Search for the cell housing the specified text and yield its [X, Y] center coordinate. 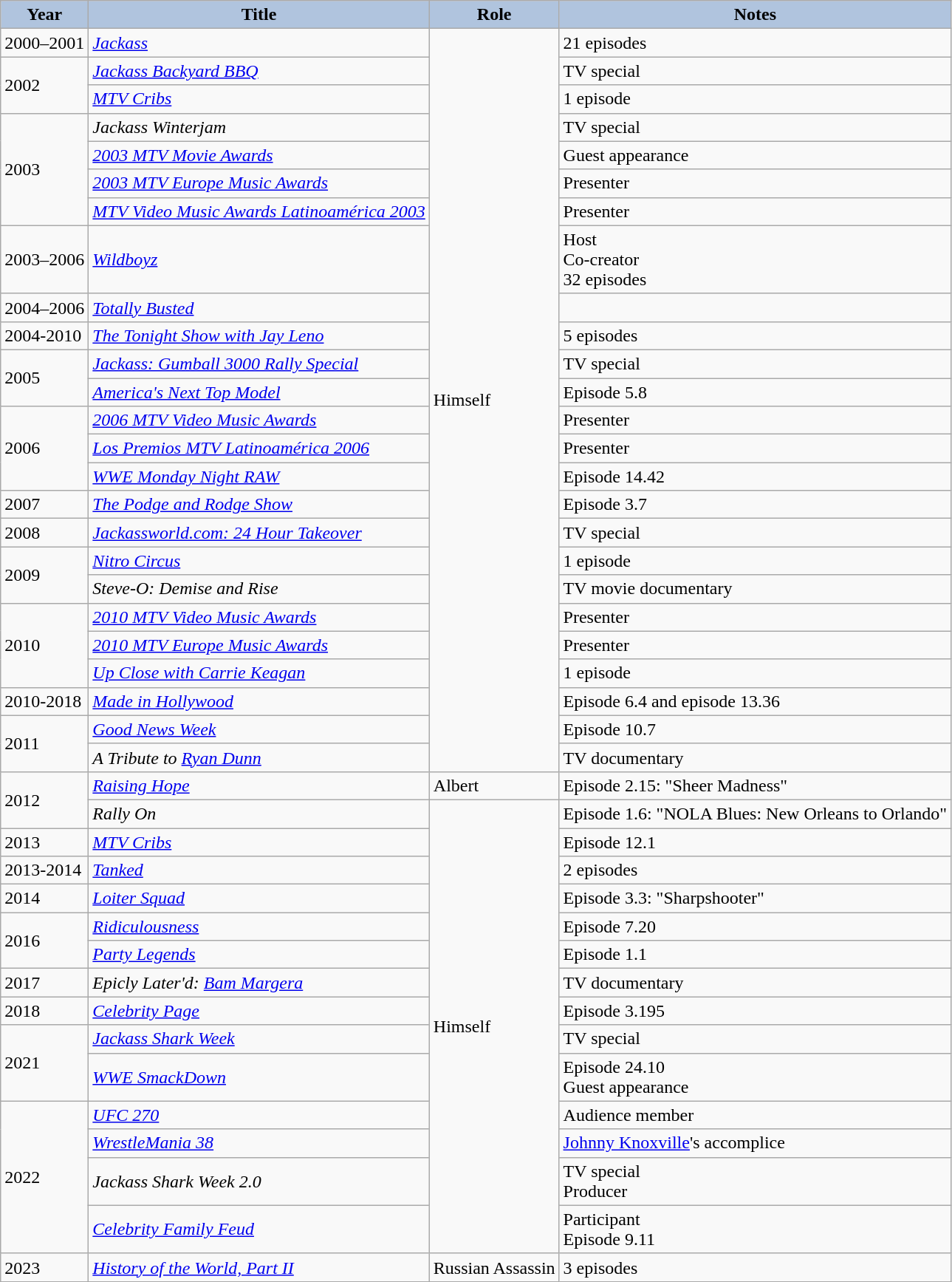
Jackass: Gumball 3000 Rally Special [259, 364]
2012 [44, 799]
TV movie documentary [755, 589]
2007 [44, 505]
Title [259, 15]
2009 [44, 575]
2008 [44, 533]
2010 MTV Video Music Awards [259, 617]
2005 [44, 378]
Totally Busted [259, 307]
5 episodes [755, 335]
Party Legends [259, 955]
2003 MTV Movie Awards [259, 155]
2006 [44, 449]
UFC 270 [259, 1115]
Episode 14.42 [755, 477]
2003–2006 [44, 259]
Episode 3.7 [755, 505]
Year [44, 15]
Epicly Later'd: Bam Margera [259, 983]
Episode 24.10Guest appearance [755, 1077]
Los Premios MTV Latinoamérica 2006 [259, 449]
2 episodes [755, 870]
Wildboyz [259, 259]
Made in Hollywood [259, 701]
2010-2018 [44, 701]
ParticipantEpisode 9.11 [755, 1230]
Tanked [259, 870]
Ridiculousness [259, 927]
Episode 12.1 [755, 842]
A Tribute to Ryan Dunn [259, 757]
Celebrity Family Feud [259, 1230]
America's Next Top Model [259, 392]
Good News Week [259, 729]
Audience member [755, 1115]
Episode 10.7 [755, 729]
2010 MTV Europe Music Awards [259, 645]
MTV Video Music Awards Latinoamérica 2003 [259, 211]
History of the World, Part II [259, 1267]
Episode 7.20 [755, 927]
Rally On [259, 814]
WWE SmackDown [259, 1077]
Notes [755, 15]
21 episodes [755, 43]
2017 [44, 983]
2013-2014 [44, 870]
Jackassworld.com: 24 Hour Takeover [259, 533]
The Tonight Show with Jay Leno [259, 335]
WWE Monday Night RAW [259, 477]
2013 [44, 842]
The Podge and Rodge Show [259, 505]
2004-2010 [44, 335]
HostCo-creator32 episodes [755, 259]
2023 [44, 1267]
Episode 6.4 and episode 13.36 [755, 701]
2006 MTV Video Music Awards [259, 420]
2010 [44, 645]
TV specialProducer [755, 1181]
2021 [44, 1063]
Episode 5.8 [755, 392]
Role [494, 15]
Episode 2.15: "Sheer Madness" [755, 785]
2003 MTV Europe Music Awards [259, 183]
Raising Hope [259, 785]
Up Close with Carrie Keagan [259, 673]
Jackass Shark Week [259, 1039]
Episode 1.6: "NOLA Blues: New Orleans to Orlando" [755, 814]
2011 [44, 743]
Guest appearance [755, 155]
Episode 3.3: "Sharpshooter" [755, 899]
2018 [44, 1011]
Loiter Squad [259, 899]
Episode 1.1 [755, 955]
Celebrity Page [259, 1011]
Russian Assassin [494, 1267]
3 episodes [755, 1267]
Jackass Backyard BBQ [259, 71]
2004–2006 [44, 307]
2022 [44, 1177]
2003 [44, 169]
Jackass Winterjam [259, 127]
Steve-O: Demise and Rise [259, 589]
WrestleMania 38 [259, 1143]
2000–2001 [44, 43]
Jackass Shark Week 2.0 [259, 1181]
2014 [44, 899]
Episode 3.195 [755, 1011]
Jackass [259, 43]
2002 [44, 85]
Albert [494, 785]
Johnny Knoxville's accomplice [755, 1143]
2016 [44, 941]
Nitro Circus [259, 561]
